Pinpoint the cell where the given text exists, returning its [X, Y] midpoint coordinate. 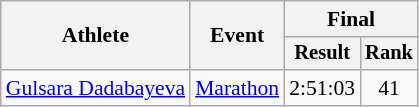
Gulsara Dadabayeva [96, 88]
Event [237, 36]
Athlete [96, 36]
Rank [389, 54]
Result [322, 54]
Final [351, 19]
Marathon [237, 88]
41 [389, 88]
2:51:03 [322, 88]
